Detect which cell encompasses the target text, then output its (X, Y) center coordinate. 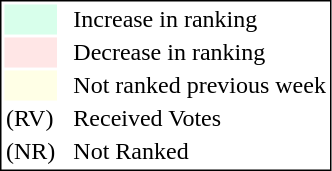
Received Votes (200, 119)
(NR) (30, 151)
(RV) (30, 119)
Not Ranked (200, 151)
Increase in ranking (200, 19)
Not ranked previous week (200, 85)
Decrease in ranking (200, 53)
